Search for the cell housing the specified text and yield its (X, Y) center coordinate. 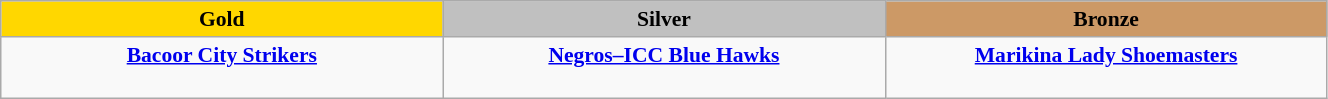
Marikina Lady Shoemasters (1106, 68)
Gold (222, 19)
Bronze (1106, 19)
Bacoor City Strikers (222, 68)
Silver (664, 19)
Negros–ICC Blue Hawks (664, 68)
